For the text-containing cell, return its midpoint in (X, Y) coordinate format. 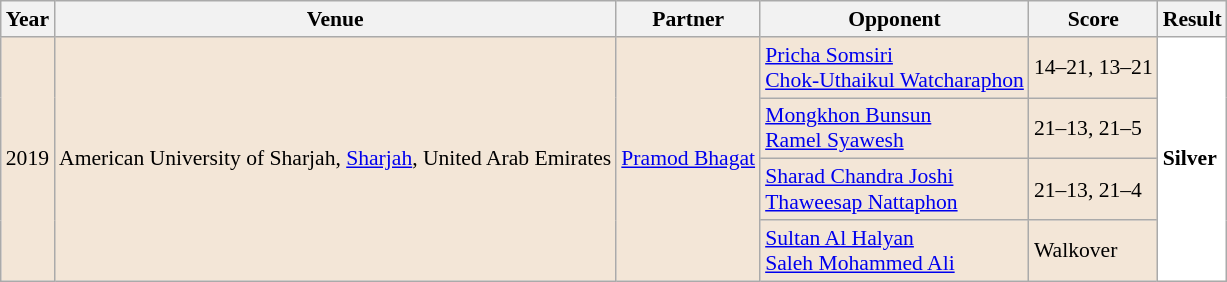
American University of Sharjah, Sharjah, United Arab Emirates (335, 159)
Walkover (1094, 250)
Mongkhon Bunsun Ramel Syawesh (894, 128)
2019 (28, 159)
14–21, 13–21 (1094, 68)
Pricha Somsiri Chok-Uthaikul Watcharaphon (894, 68)
Venue (335, 19)
21–13, 21–4 (1094, 190)
Score (1094, 19)
Pramod Bhagat (688, 159)
Result (1192, 19)
Partner (688, 19)
Silver (1192, 159)
Opponent (894, 19)
Year (28, 19)
21–13, 21–5 (1094, 128)
Sultan Al Halyan Saleh Mohammed Ali (894, 250)
Sharad Chandra Joshi Thaweesap Nattaphon (894, 190)
